For the text-containing cell, return its midpoint in (X, Y) coordinate format. 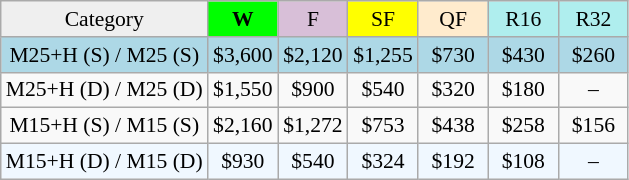
$1,255 (383, 55)
$260 (593, 55)
M25+H (S) / M25 (S) (104, 55)
$3,600 (243, 55)
$180 (523, 90)
$900 (313, 90)
$324 (383, 162)
$430 (523, 55)
$320 (453, 90)
$192 (453, 162)
$930 (243, 162)
QF (453, 19)
R16 (523, 19)
$258 (523, 126)
$1,272 (313, 126)
$156 (593, 126)
$108 (523, 162)
$753 (383, 126)
SF (383, 19)
M15+H (D) / M15 (D) (104, 162)
R32 (593, 19)
Category (104, 19)
$1,550 (243, 90)
M15+H (S) / M15 (S) (104, 126)
$2,160 (243, 126)
$730 (453, 55)
W (243, 19)
$2,120 (313, 55)
F (313, 19)
M25+H (D) / M25 (D) (104, 90)
$438 (453, 126)
